Return the (X, Y) coordinate for the center point of the cell that contains the specified text.  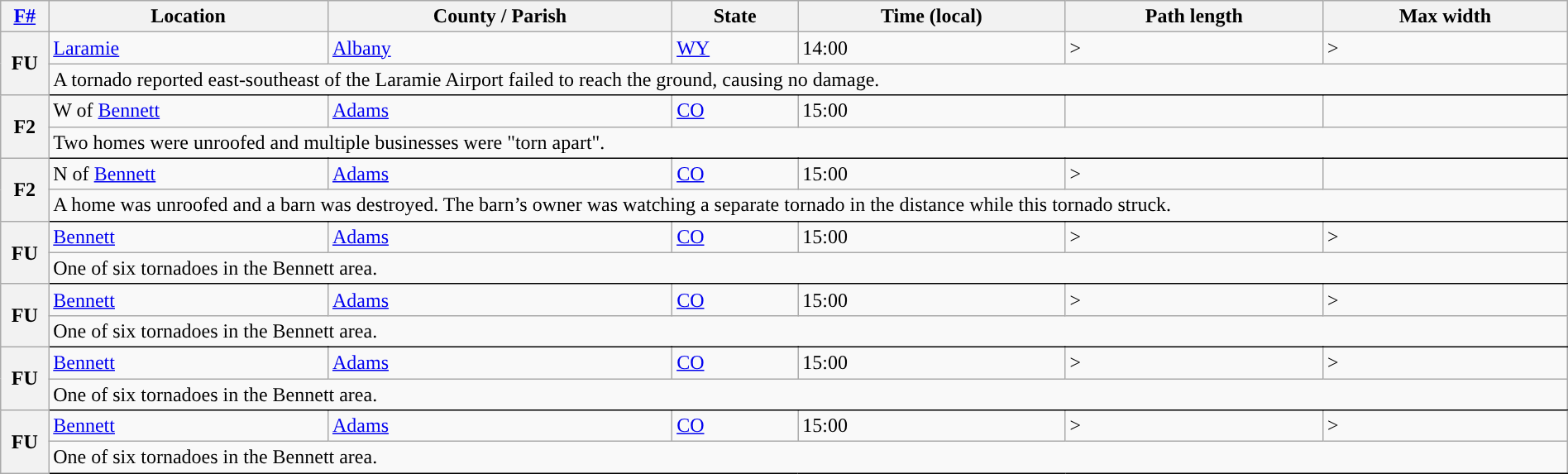
Albany (500, 48)
WY (735, 48)
Max width (1446, 17)
A home was unroofed and a barn was destroyed. The barn’s owner was watching a separate tornado in the distance while this tornado struck. (808, 205)
Laramie (189, 48)
Location (189, 17)
State (735, 17)
County / Parish (500, 17)
14:00 (931, 48)
N of Bennett (189, 174)
Path length (1194, 17)
Two homes were unroofed and multiple businesses were "torn apart". (808, 142)
W of Bennett (189, 111)
A tornado reported east-southeast of the Laramie Airport failed to reach the ground, causing no damage. (808, 79)
F# (25, 17)
Time (local) (931, 17)
